Find where the given text appears and provide that cell's center as [x, y] coordinate. 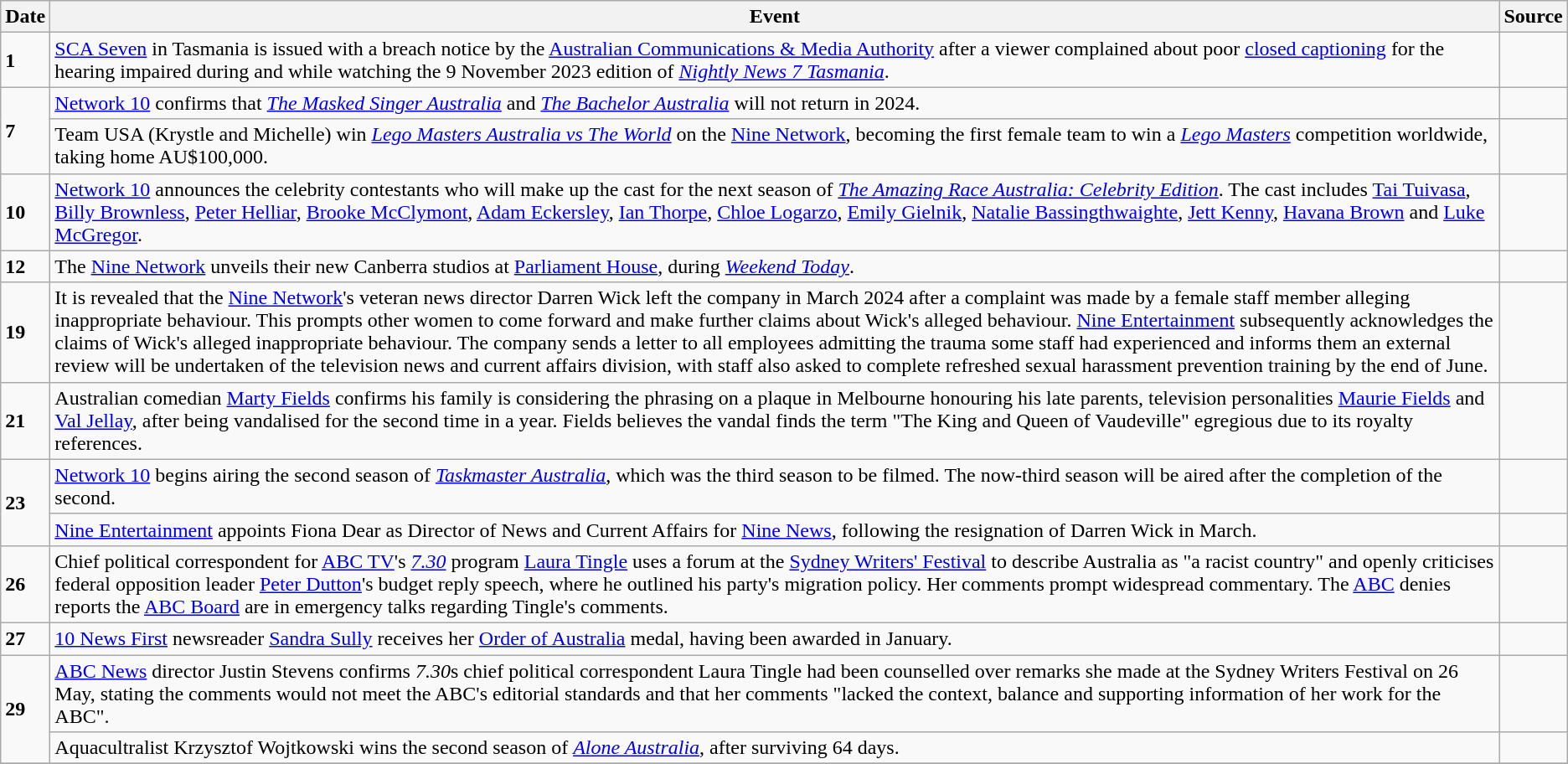
10 News First newsreader Sandra Sully receives her Order of Australia medal, having been awarded in January. [775, 638]
1 [25, 60]
27 [25, 638]
Nine Entertainment appoints Fiona Dear as Director of News and Current Affairs for Nine News, following the resignation of Darren Wick in March. [775, 529]
12 [25, 266]
The Nine Network unveils their new Canberra studios at Parliament House, during Weekend Today. [775, 266]
21 [25, 421]
29 [25, 710]
Source [1533, 17]
Network 10 confirms that The Masked Singer Australia and The Bachelor Australia will not return in 2024. [775, 103]
10 [25, 212]
Aquacultralist Krzysztof Wojtkowski wins the second season of Alone Australia, after surviving 64 days. [775, 748]
19 [25, 332]
7 [25, 131]
23 [25, 503]
26 [25, 584]
Date [25, 17]
Event [775, 17]
